Determine the [X, Y] coordinate at the center of the cell enclosing the given text.  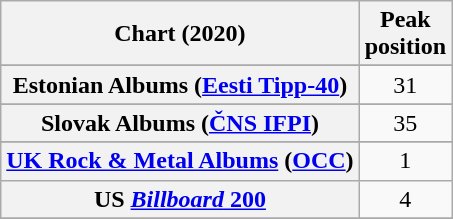
US Billboard 200 [180, 199]
UK Rock & Metal Albums (OCC) [180, 161]
31 [405, 85]
Peakposition [405, 34]
Estonian Albums (Eesti Tipp-40) [180, 85]
Chart (2020) [180, 34]
1 [405, 161]
4 [405, 199]
35 [405, 123]
Slovak Albums (ČNS IFPI) [180, 123]
